Extract the (x, y) coordinate from the center of the cell holding the provided text.  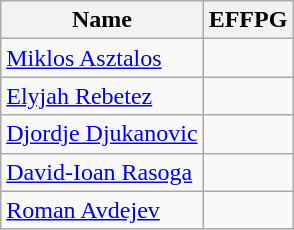
David-Ioan Rasoga (102, 172)
Djordje Djukanovic (102, 134)
Miklos Asztalos (102, 58)
Elyjah Rebetez (102, 96)
EFFPG (248, 20)
Name (102, 20)
Roman Avdejev (102, 210)
